Locate the cell with the specified text and output its [x, y] center coordinate. 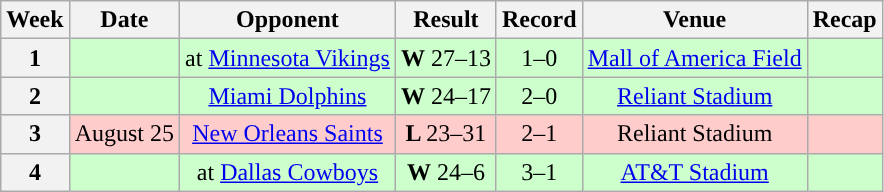
W 27–13 [446, 58]
New Orleans Saints [288, 134]
at Minnesota Vikings [288, 58]
W 24–17 [446, 96]
1–0 [539, 58]
2 [35, 96]
W 24–6 [446, 172]
August 25 [124, 134]
Venue [694, 20]
AT&T Stadium [694, 172]
Mall of America Field [694, 58]
4 [35, 172]
2–0 [539, 96]
1 [35, 58]
Opponent [288, 20]
Recap [844, 20]
3 [35, 134]
Record [539, 20]
Result [446, 20]
Week [35, 20]
3–1 [539, 172]
Miami Dolphins [288, 96]
at Dallas Cowboys [288, 172]
2–1 [539, 134]
L 23–31 [446, 134]
Date [124, 20]
